Extract the (x, y) coordinate from the center of the cell holding the provided text.  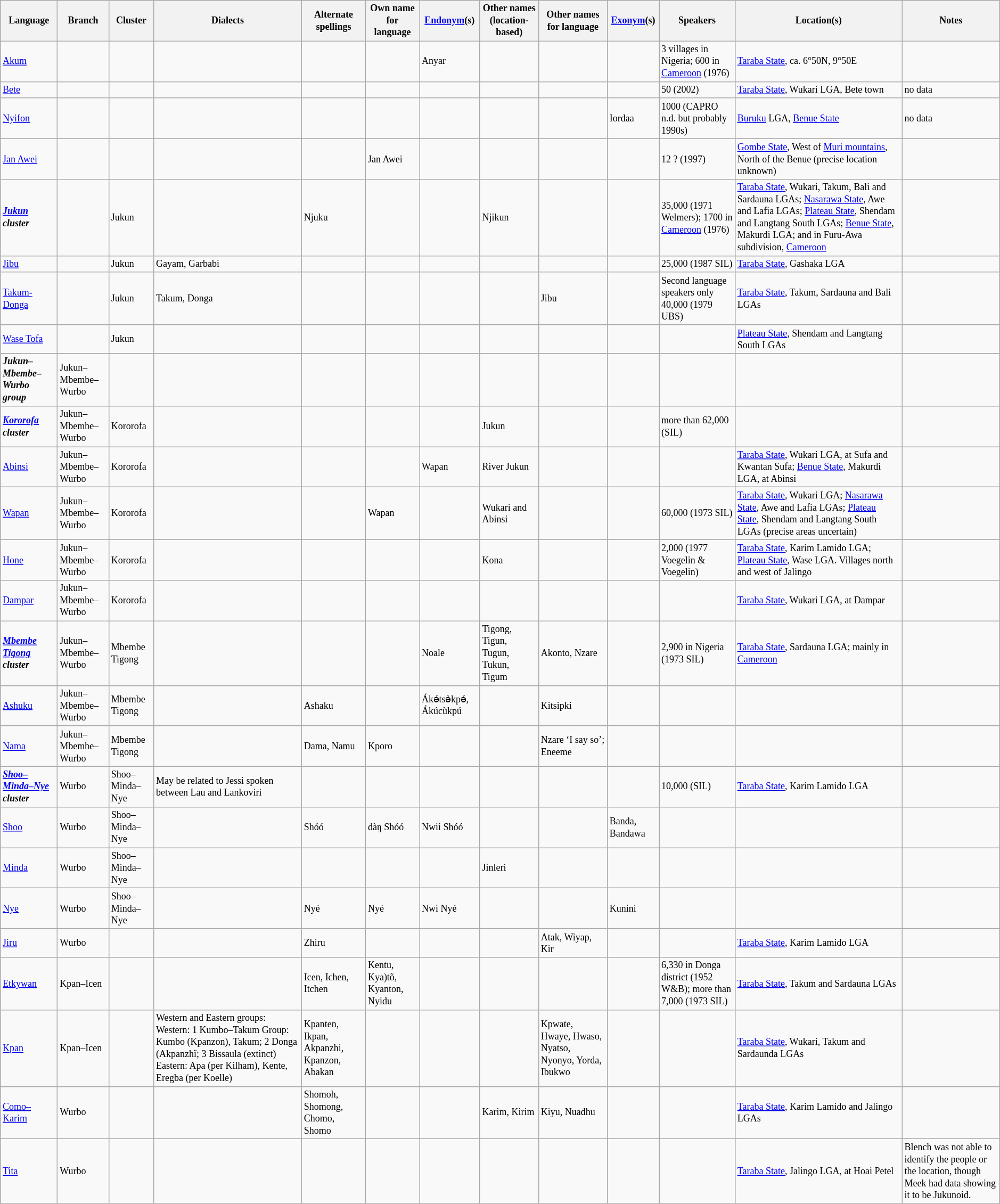
Nwii Shóó (450, 828)
Jukun–Mbembe–Wurbo group (29, 380)
Taraba State, Karim Lamido and Jalingo LGAs (818, 1113)
Njikun (509, 218)
Como–Karim (29, 1113)
12 ? (1997) (698, 159)
Taraba State, Takum and Sardauna LGAs (818, 984)
Buruku LGA, Benue State (818, 118)
Shoo–Minda–Nye cluster (29, 787)
Location(s) (818, 21)
Gombe State, West of Muri mountains, North of the Benue (precise location unknown) (818, 159)
Kunini (633, 908)
Ashaku (333, 706)
River Jukun (509, 467)
Kentu, Kya)tõ, Kyanton, Nyidu (393, 984)
Mbembe Tigong cluster (29, 653)
Taraba State, Wukari, Takum and Sardaunda LGAs (818, 1048)
6,330 in Donga district (1952 W&B); more than 7,000 (1973 SIL) (698, 984)
Endonym(s) (450, 21)
Anyar (450, 61)
Language (29, 21)
Iordaa (633, 118)
Taraba State, Wukari LGA, at Sufa and Kwantan Sufa; Benue State, Makurdi LGA, at Abinsi (818, 467)
Icen, Ichen, Itchen (333, 984)
Kporo (393, 746)
more than 62,000 (SIL) (698, 426)
Kpwate, Hwaye, Hwaso, Nyatso, Nyonyo, Yorda, Ibukwo (573, 1048)
Zhiru (333, 943)
Jukun cluster (29, 218)
dàŋ Shóó (393, 828)
May be related to Jessi spoken between Lau and Lankoviri (228, 787)
Hone (29, 560)
Alternate spellings (333, 21)
Exonym(s) (633, 21)
Takum, Donga (228, 298)
Kpan (29, 1048)
Dama, Namu (333, 746)
Gayam, Garbabi (228, 264)
Speakers (698, 21)
Own name for language (393, 21)
Other names (location-based) (509, 21)
25,000 (1987 SIL) (698, 264)
Taraba State, Sardauna LGA; mainly in Cameroon (818, 653)
2,900 in Nigeria (1973 SIL) (698, 653)
Other names for language (573, 21)
Ashuku (29, 706)
3 villages in Nigeria; 600 in Cameroon (1976) (698, 61)
Tita (29, 1172)
Nwi Nyé (450, 908)
Kpanten, Ikpan, Akpanzhi, Kpanzon, Abakan (333, 1048)
Taraba State, Wukari LGA, Bete town (818, 89)
Branch (83, 21)
Jiru (29, 943)
Dialects (228, 21)
Shoo (29, 828)
Ákә́tsә̀kpә́, Ákúcùkpú (450, 706)
Cluster (131, 21)
Nzare ‘I say so’; Eneeme (573, 746)
Etkywan (29, 984)
Shóó (333, 828)
Notes (951, 21)
Nama (29, 746)
Second language speakers only 40,000 (1979 UBS) (698, 298)
Jinleri (509, 868)
Wukari and Abinsi (509, 513)
Minda (29, 868)
Kona (509, 560)
Taraba State, ca. 6°50N, 9°50E (818, 61)
Kitsipki (573, 706)
Plateau State, Shendam and Langtang South LGAs (818, 339)
Njuku (333, 218)
Banda, Bandawa (633, 828)
Noale (450, 653)
Takum-Donga (29, 298)
Kiyu, Nuadhu (573, 1113)
50 (2002) (698, 89)
Taraba State, Wukari LGA; Nasarawa State, Awe and Lafia LGAs; Plateau State, Shendam and Langtang South LGAs (precise areas uncertain) (818, 513)
Wase Tofa (29, 339)
Taraba State, Gashaka LGA (818, 264)
Dampar (29, 601)
Taraba State, Karim Lamido LGA; Plateau State, Wase LGA. Villages north and west of Jalingo (818, 560)
35,000 (1971 Welmers); 1700 in Cameroon (1976) (698, 218)
Akonto, Nzare (573, 653)
Blench was not able to identify the people or the location, though Meek had data showing it to be Jukunoid. (951, 1172)
Nye (29, 908)
60,000 (1973 SIL) (698, 513)
2,000 (1977 Voegelin & Voegelin) (698, 560)
Abinsi (29, 467)
10,000 (SIL) (698, 787)
Shomoh, Shomong, Chomo, Shomo (333, 1113)
Tigong, Tigun, Tugun, Tukun, Tigum (509, 653)
Nyifon (29, 118)
Akum (29, 61)
Taraba State, Wukari LGA, at Dampar (818, 601)
1000 (CAPRO n.d. but probably 1990s) (698, 118)
Kororofa cluster (29, 426)
Karim, Kirim (509, 1113)
Taraba State, Takum, Sardauna and Bali LGAs (818, 298)
Bete (29, 89)
Taraba State, Jalingo LGA, at Hoai Petel (818, 1172)
Atak, Wiyap, Kir (573, 943)
